Output the [x, y] coordinate of the center of the cell containing the given text.  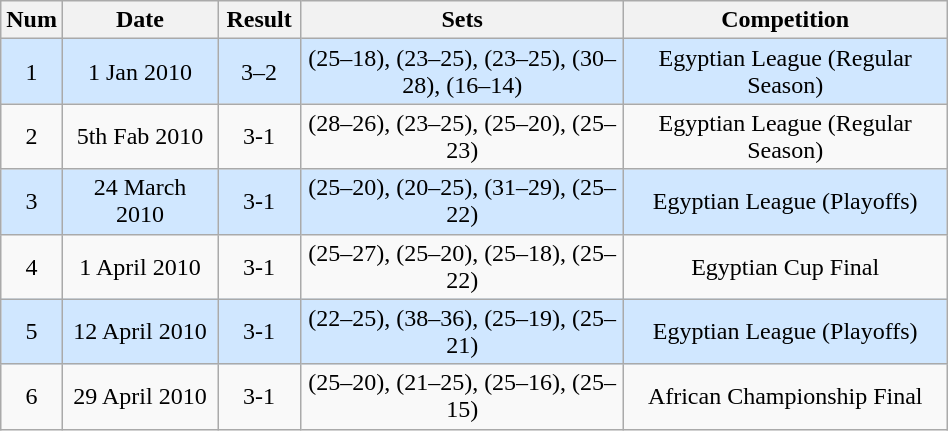
12 April 2010 [140, 332]
1 [32, 72]
5th Fab 2010 [140, 136]
3–2 [260, 72]
(22–25), (38–36), (25–19), (25–21) [462, 332]
(28–26), (23–25), (25–20), (25–23) [462, 136]
Num [32, 20]
Competition [786, 20]
(25–20), (20–25), (31–29), (25–22) [462, 202]
Date [140, 20]
Result [260, 20]
African Championship Final [786, 396]
(25–18), (23–25), (23–25), (30–28), (16–14) [462, 72]
5 [32, 332]
1 April 2010 [140, 266]
(25–27), (25–20), (25–18), (25–22) [462, 266]
3 [32, 202]
Egyptian Cup Final [786, 266]
24 March 2010 [140, 202]
1 Jan 2010 [140, 72]
6 [32, 396]
(25–20), (21–25), (25–16), (25–15) [462, 396]
29 April 2010 [140, 396]
Sets [462, 20]
2 [32, 136]
4 [32, 266]
